Output the (x, y) coordinate of the center of the cell containing the given text.  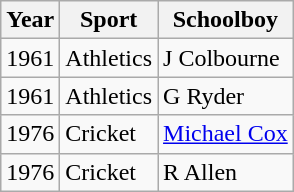
J Colbourne (226, 58)
R Allen (226, 172)
Michael Cox (226, 134)
G Ryder (226, 96)
Sport (109, 20)
Year (30, 20)
Schoolboy (226, 20)
